Find where the given text appears and provide that cell's center as (X, Y) coordinate. 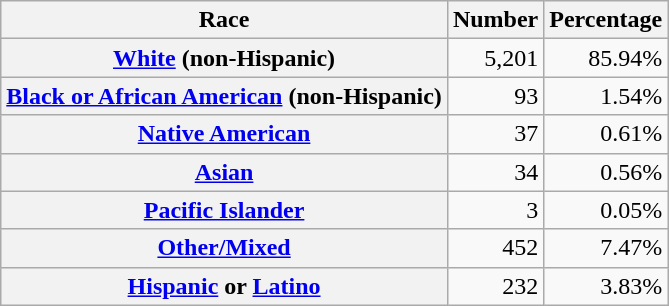
White (non-Hispanic) (224, 58)
93 (495, 96)
34 (495, 172)
Percentage (606, 20)
0.56% (606, 172)
232 (495, 286)
1.54% (606, 96)
85.94% (606, 58)
Other/Mixed (224, 248)
Native American (224, 134)
3 (495, 210)
Race (224, 20)
3.83% (606, 286)
5,201 (495, 58)
Asian (224, 172)
37 (495, 134)
Number (495, 20)
Pacific Islander (224, 210)
0.05% (606, 210)
452 (495, 248)
7.47% (606, 248)
0.61% (606, 134)
Hispanic or Latino (224, 286)
Black or African American (non-Hispanic) (224, 96)
